For the text-containing cell, return its midpoint in (x, y) coordinate format. 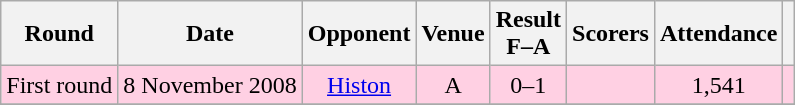
ResultF–A (528, 34)
8 November 2008 (210, 85)
Opponent (359, 34)
A (453, 85)
0–1 (528, 85)
Round (60, 34)
Date (210, 34)
Histon (359, 85)
Attendance (718, 34)
1,541 (718, 85)
First round (60, 85)
Venue (453, 34)
Scorers (611, 34)
